Output the (x, y) coordinate of the center of the cell containing the given text.  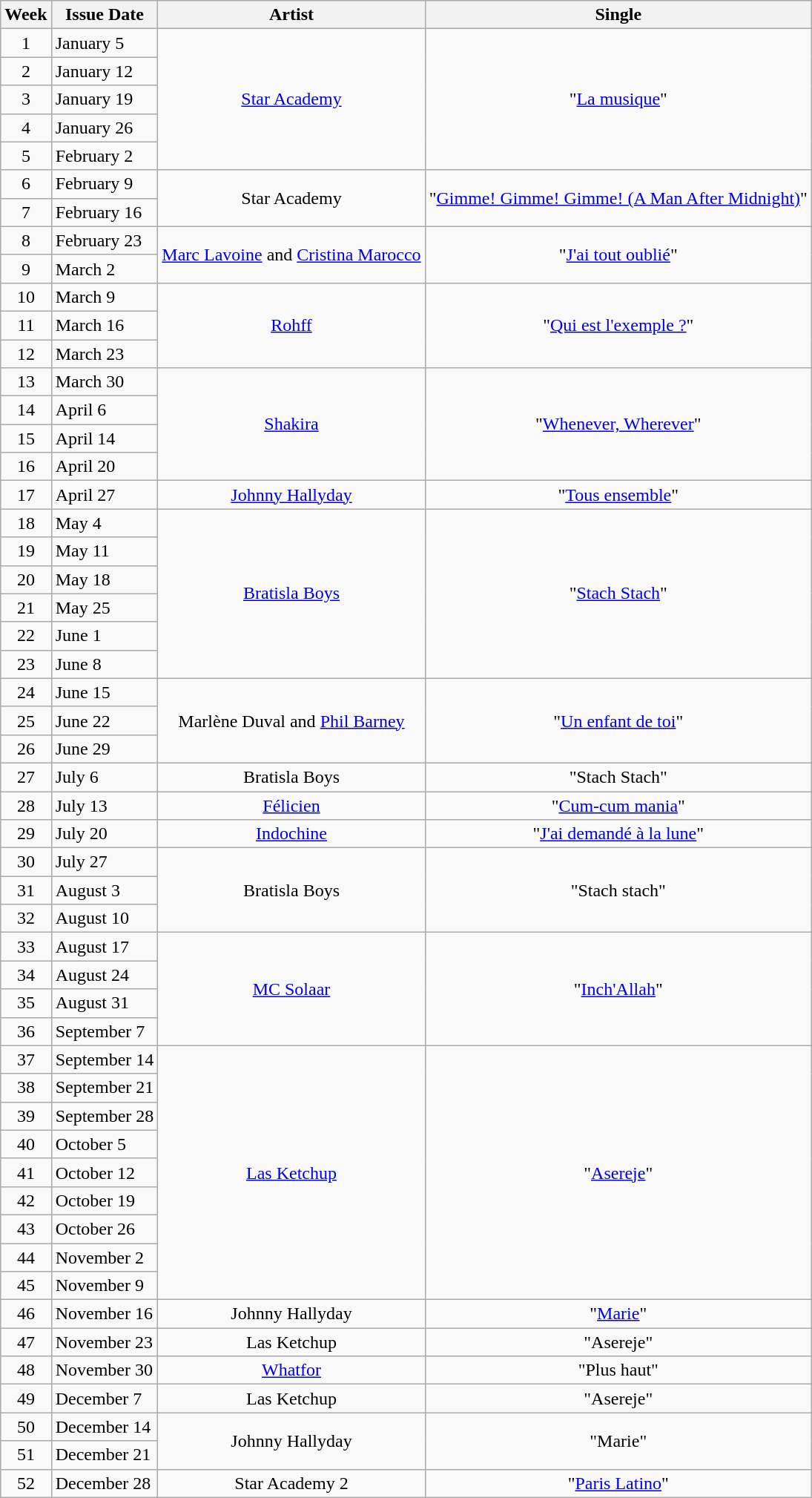
Shakira (291, 424)
33 (26, 947)
May 25 (105, 608)
September 28 (105, 1116)
January 19 (105, 99)
44 (26, 1258)
38 (26, 1088)
December 14 (105, 1427)
15 (26, 438)
July 13 (105, 805)
29 (26, 834)
November 23 (105, 1342)
August 3 (105, 890)
"Plus haut" (618, 1370)
21 (26, 608)
34 (26, 975)
June 22 (105, 720)
October 26 (105, 1229)
Whatfor (291, 1370)
45 (26, 1286)
May 11 (105, 551)
October 19 (105, 1200)
48 (26, 1370)
"Tous ensemble" (618, 495)
20 (26, 579)
February 16 (105, 212)
9 (26, 269)
February 23 (105, 240)
January 12 (105, 71)
September 7 (105, 1031)
43 (26, 1229)
April 20 (105, 467)
November 2 (105, 1258)
Rohff (291, 325)
July 6 (105, 777)
February 2 (105, 156)
4 (26, 128)
7 (26, 212)
6 (26, 184)
September 21 (105, 1088)
1 (26, 43)
"Stach stach" (618, 890)
Félicien (291, 805)
November 30 (105, 1370)
46 (26, 1314)
30 (26, 862)
"Cum-cum mania" (618, 805)
June 29 (105, 749)
September 14 (105, 1060)
August 24 (105, 975)
May 18 (105, 579)
March 2 (105, 269)
February 9 (105, 184)
16 (26, 467)
March 23 (105, 354)
17 (26, 495)
July 20 (105, 834)
39 (26, 1116)
"J'ai demandé à la lune" (618, 834)
13 (26, 382)
37 (26, 1060)
Indochine (291, 834)
50 (26, 1427)
5 (26, 156)
Marc Lavoine and Cristina Marocco (291, 254)
2 (26, 71)
Artist (291, 15)
March 16 (105, 325)
April 14 (105, 438)
"La musique" (618, 99)
47 (26, 1342)
April 6 (105, 410)
25 (26, 720)
36 (26, 1031)
"Inch'Allah" (618, 989)
Issue Date (105, 15)
January 26 (105, 128)
27 (26, 777)
August 31 (105, 1003)
Week (26, 15)
April 27 (105, 495)
42 (26, 1200)
11 (26, 325)
MC Solaar (291, 989)
28 (26, 805)
August 17 (105, 947)
"Paris Latino" (618, 1483)
24 (26, 692)
26 (26, 749)
Star Academy 2 (291, 1483)
Single (618, 15)
November 9 (105, 1286)
35 (26, 1003)
52 (26, 1483)
November 16 (105, 1314)
May 4 (105, 523)
"Whenever, Wherever" (618, 424)
"Gimme! Gimme! Gimme! (A Man After Midnight)" (618, 198)
51 (26, 1455)
June 15 (105, 692)
10 (26, 297)
August 10 (105, 919)
40 (26, 1144)
June 1 (105, 636)
"Un enfant de toi" (618, 720)
Marlène Duval and Phil Barney (291, 720)
July 27 (105, 862)
October 12 (105, 1172)
June 8 (105, 664)
December 7 (105, 1399)
December 28 (105, 1483)
12 (26, 354)
23 (26, 664)
"Qui est l'exemple ?" (618, 325)
49 (26, 1399)
8 (26, 240)
41 (26, 1172)
October 5 (105, 1144)
December 21 (105, 1455)
32 (26, 919)
22 (26, 636)
March 9 (105, 297)
31 (26, 890)
March 30 (105, 382)
3 (26, 99)
18 (26, 523)
14 (26, 410)
"J'ai tout oublié" (618, 254)
19 (26, 551)
January 5 (105, 43)
